Scan for the cell matching the given text and deliver its (x, y) coordinate at center. 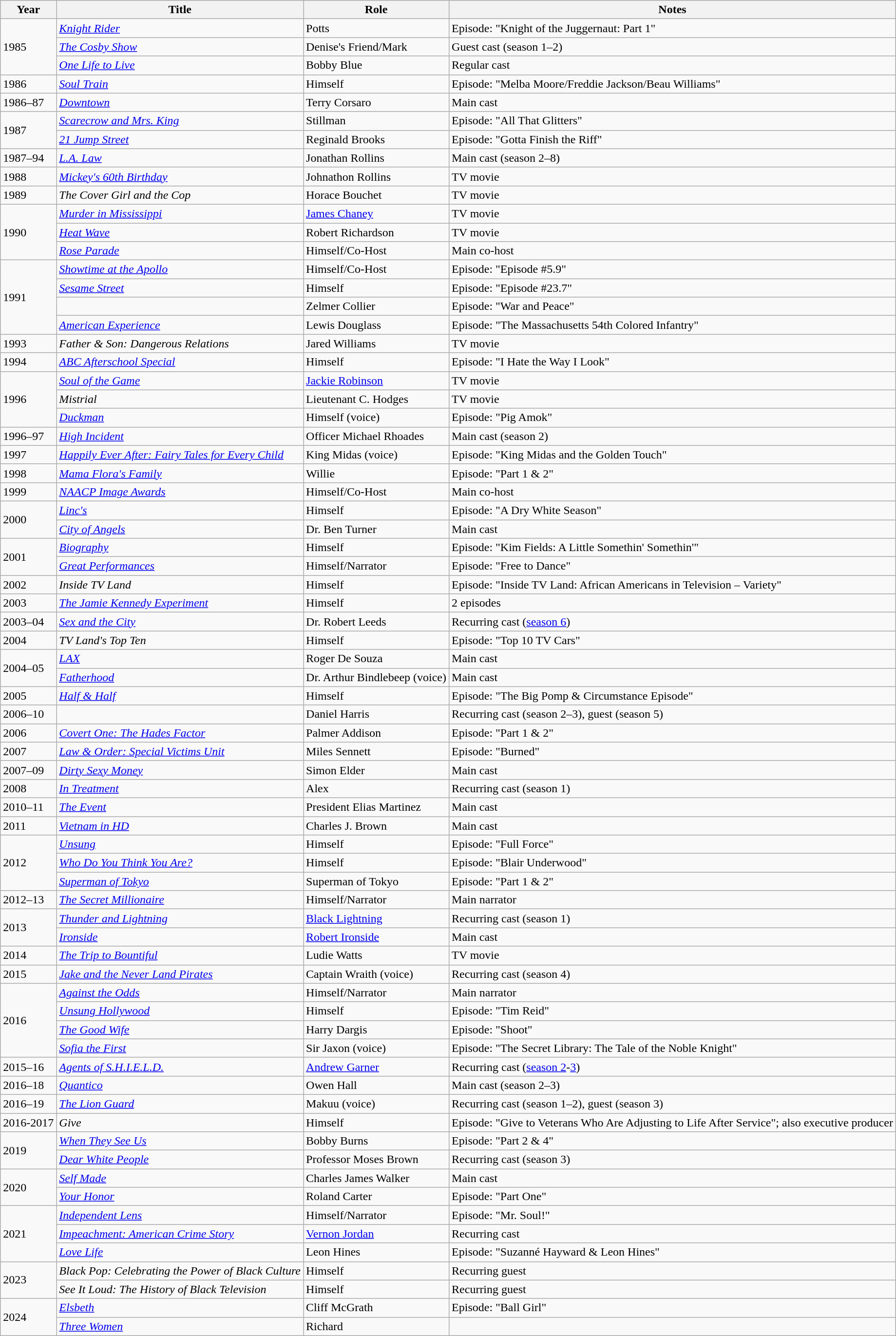
Episode: "Part 2 & 4" (672, 1141)
2005 (28, 696)
Episode: "A Dry White Season" (672, 510)
Officer Michael Rhoades (376, 436)
Episode: "All That Glitters" (672, 121)
2016–18 (28, 1085)
Unsung (180, 844)
2016–19 (28, 1104)
Mistrial (180, 399)
2002 (28, 585)
Episode: "King Midas and the Golden Touch" (672, 455)
Charles James Walker (376, 1178)
Recurring cast (season 1–2), guest (season 3) (672, 1104)
Palmer Addison (376, 733)
Andrew Garner (376, 1067)
Father & Son: Dangerous Relations (180, 344)
2023 (28, 1280)
Ludie Watts (376, 955)
2010–11 (28, 807)
Episode: "Kim Fields: A Little Somethin' Somethin'" (672, 548)
Title (180, 10)
1993 (28, 344)
2014 (28, 955)
Main cast (season 2–3) (672, 1085)
Mama Flora's Family (180, 473)
Daniel Harris (376, 714)
Cliff McGrath (376, 1308)
Leon Hines (376, 1252)
Duckman (180, 418)
Give (180, 1122)
Linc's (180, 510)
Alex (376, 788)
Agents of S.H.I.E.L.D. (180, 1067)
Regular cast (672, 65)
NAACP Image Awards (180, 492)
2004–05 (28, 668)
2006–10 (28, 714)
2007 (28, 751)
The Lion Guard (180, 1104)
City of Angels (180, 529)
Mickey's 60th Birthday (180, 176)
Against the Odds (180, 992)
LAX (180, 659)
Role (376, 10)
Sir Jaxon (voice) (376, 1048)
Denise's Friend/Mark (376, 47)
Potts (376, 28)
Dr. Arthur Bindlebeep (voice) (376, 677)
1994 (28, 362)
Lewis Douglass (376, 325)
2016 (28, 1020)
Three Women (180, 1326)
2021 (28, 1234)
Johnathon Rollins (376, 176)
Harry Dargis (376, 1030)
Soul of the Game (180, 381)
Episode: "Suzanné Hayward & Leon Hines" (672, 1252)
Zelmer Collier (376, 306)
1999 (28, 492)
Main cast (season 2) (672, 436)
1997 (28, 455)
Episode: "The Big Pomp & Circumstance Episode" (672, 696)
Murder in Mississippi (180, 213)
The Cosby Show (180, 47)
Recurring cast (season 4) (672, 974)
Law & Order: Special Victims Unit (180, 751)
1996–97 (28, 436)
Episode: "The Massachusetts 54th Colored Infantry" (672, 325)
Main cast (season 2–8) (672, 158)
Showtime at the Apollo (180, 269)
Episode: "Inside TV Land: African Americans in Television – Variety" (672, 585)
TV Land's Top Ten (180, 640)
2007–09 (28, 770)
Jake and the Never Land Pirates (180, 974)
Episode: "Shoot" (672, 1030)
Vietnam in HD (180, 826)
1987 (28, 130)
1986 (28, 84)
1985 (28, 47)
Dear White People (180, 1160)
Episode: "Knight of the Juggernaut: Part 1" (672, 28)
Robert Ironside (376, 937)
2013 (28, 928)
Sofia the First (180, 1048)
Guest cast (season 1–2) (672, 47)
Jonathan Rollins (376, 158)
Covert One: The Hades Factor (180, 733)
Miles Sennett (376, 751)
Recurring cast (season 6) (672, 622)
Dirty Sexy Money (180, 770)
1988 (28, 176)
Recurring cast (season 2–3), guest (season 5) (672, 714)
Elsbeth (180, 1308)
Love Life (180, 1252)
2003 (28, 603)
Robert Richardson (376, 232)
2011 (28, 826)
Black Pop: Celebrating the Power of Black Culture (180, 1271)
Himself (voice) (376, 418)
2008 (28, 788)
2015–16 (28, 1067)
In Treatment (180, 788)
Rose Parade (180, 251)
Episode: "Pig Amok" (672, 418)
2012–13 (28, 900)
Quantico (180, 1085)
2020 (28, 1187)
2001 (28, 557)
2004 (28, 640)
Willie (376, 473)
Ironside (180, 937)
ABC Afterschool Special (180, 362)
President Elias Martinez (376, 807)
Episode: "Part One" (672, 1197)
Sex and the City (180, 622)
21 Jump Street (180, 139)
Episode: "Free to Dance" (672, 566)
The Cover Girl and the Cop (180, 195)
Happily Ever After: Fairy Tales for Every Child (180, 455)
Episode: "Ball Girl" (672, 1308)
The Event (180, 807)
Captain Wraith (voice) (376, 974)
Episode: "Blair Underwood" (672, 863)
Vernon Jordan (376, 1234)
1989 (28, 195)
Half & Half (180, 696)
Episode: "Give to Veterans Who Are Adjusting to Life After Service"; also executive producer (672, 1122)
1986–87 (28, 102)
One Life to Live (180, 65)
The Trip to Bountiful (180, 955)
Episode: "I Hate the Way I Look" (672, 362)
Jared Williams (376, 344)
When They See Us (180, 1141)
Roger De Souza (376, 659)
Terry Corsaro (376, 102)
2003–04 (28, 622)
Stillman (376, 121)
Episode: "Mr. Soul!" (672, 1215)
1991 (28, 297)
The Secret Millionaire (180, 900)
Owen Hall (376, 1085)
Your Honor (180, 1197)
Episode: "Melba Moore/Freddie Jackson/Beau Williams" (672, 84)
Great Performances (180, 566)
The Jamie Kennedy Experiment (180, 603)
Roland Carter (376, 1197)
Downtown (180, 102)
Episode: "The Secret Library: The Tale of the Noble Knight" (672, 1048)
2015 (28, 974)
2006 (28, 733)
Professor Moses Brown (376, 1160)
2019 (28, 1150)
1987–94 (28, 158)
Soul Train (180, 84)
Unsung Hollywood (180, 1011)
2024 (28, 1317)
Recurring cast (672, 1234)
Episode: "Episode #23.7" (672, 288)
King Midas (voice) (376, 455)
Knight Rider (180, 28)
James Chaney (376, 213)
1996 (28, 399)
Sesame Street (180, 288)
Self Made (180, 1178)
Lieutenant C. Hodges (376, 399)
Jackie Robinson (376, 381)
Makuu (voice) (376, 1104)
Black Lightning (376, 918)
Simon Elder (376, 770)
American Experience (180, 325)
Heat Wave (180, 232)
Who Do You Think You Are? (180, 863)
2012 (28, 863)
Biography (180, 548)
Episode: "Tim Reid" (672, 1011)
Episode: "Episode #5.9" (672, 269)
Recurring cast (season 2-3) (672, 1067)
1990 (28, 232)
See It Loud: The History of Black Television (180, 1289)
2016-2017 (28, 1122)
Dr. Robert Leeds (376, 622)
Fatherhood (180, 677)
1998 (28, 473)
Independent Lens (180, 1215)
Bobby Burns (376, 1141)
Thunder and Lightning (180, 918)
Reginald Brooks (376, 139)
High Incident (180, 436)
Inside TV Land (180, 585)
Episode: "War and Peace" (672, 306)
Dr. Ben Turner (376, 529)
Charles J. Brown (376, 826)
2000 (28, 519)
Horace Bouchet (376, 195)
Recurring cast (season 3) (672, 1160)
Episode: "Full Force" (672, 844)
Episode: "Gotta Finish the Riff" (672, 139)
Episode: "Burned" (672, 751)
Year (28, 10)
Impeachment: American Crime Story (180, 1234)
Episode: "Top 10 TV Cars" (672, 640)
Bobby Blue (376, 65)
L.A. Law (180, 158)
The Good Wife (180, 1030)
Richard (376, 1326)
2 episodes (672, 603)
Scarecrow and Mrs. King (180, 121)
Notes (672, 10)
